Identify which cell holds the provided text, then report its (X, Y) central coordinate. 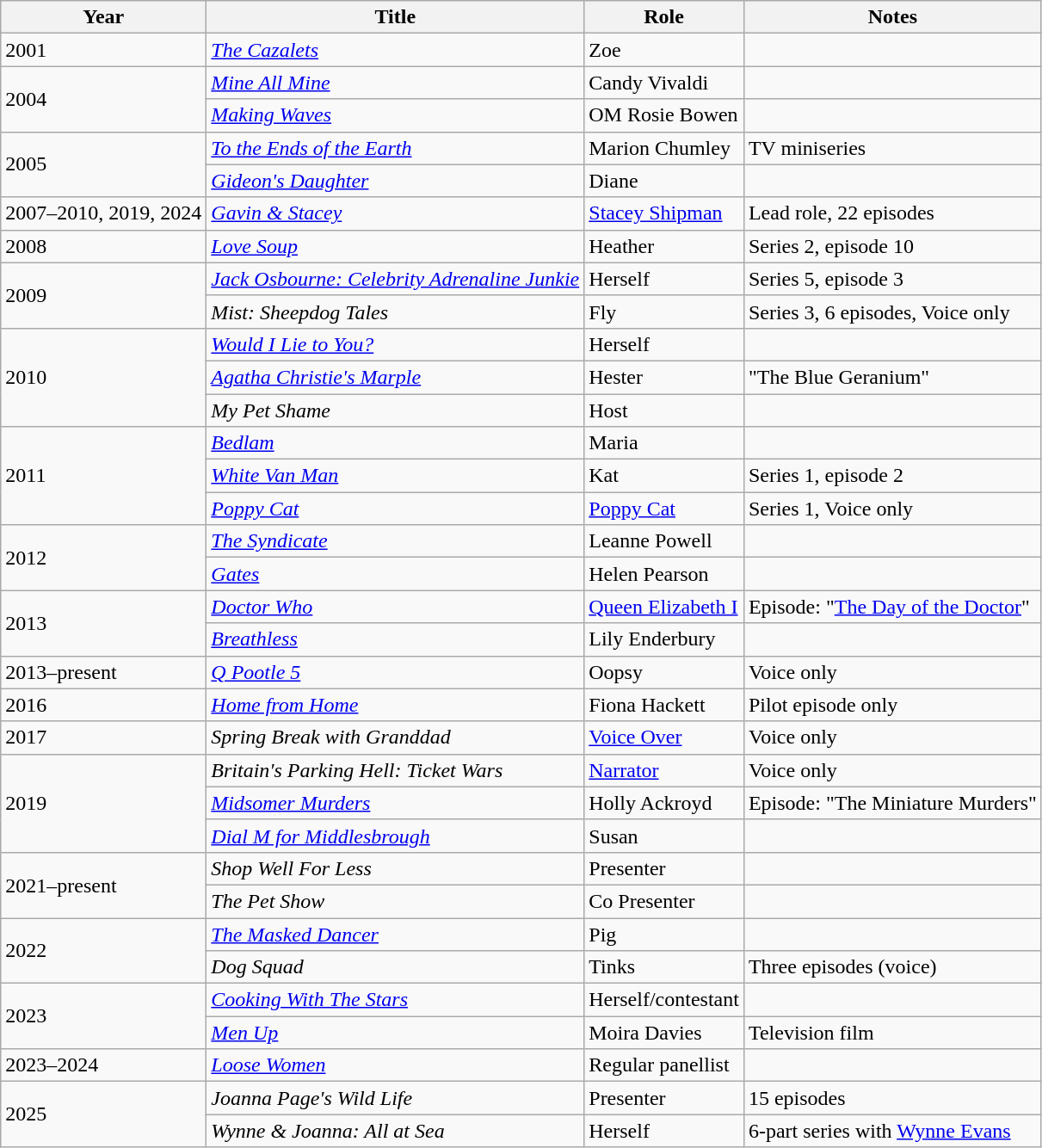
Leanne Powell (664, 541)
Series 1, episode 2 (892, 476)
6-part series with Wynne Evans (892, 1131)
Television film (892, 1033)
Home from Home (396, 705)
Notes (892, 17)
2005 (103, 164)
My Pet Shame (396, 410)
2023–2024 (103, 1065)
Cooking With The Stars (396, 1000)
Would I Lie to You? (396, 344)
2016 (103, 705)
To the Ends of the Earth (396, 148)
Loose Women (396, 1065)
2012 (103, 558)
Series 2, episode 10 (892, 246)
Series 1, Voice only (892, 509)
Diane (664, 181)
Three episodes (voice) (892, 967)
Midsomer Murders (396, 803)
Tinks (664, 967)
2021–present (103, 885)
Fly (664, 312)
Lead role, 22 episodes (892, 213)
Pig (664, 934)
Dial M for Middlesbrough (396, 836)
Zoe (664, 50)
Kat (664, 476)
Helen Pearson (664, 574)
15 episodes (892, 1098)
Gideon's Daughter (396, 181)
Voice Over (664, 738)
2010 (103, 377)
The Masked Dancer (396, 934)
Joanna Page's Wild Life (396, 1098)
Maria (664, 443)
2023 (103, 1016)
2017 (103, 738)
Series 5, episode 3 (892, 279)
2009 (103, 295)
Host (664, 410)
Bedlam (396, 443)
Series 3, 6 episodes, Voice only (892, 312)
Moira Davies (664, 1033)
2007–2010, 2019, 2024 (103, 213)
Mine All Mine (396, 83)
The Syndicate (396, 541)
2019 (103, 803)
Shop Well For Less (396, 868)
Stacey Shipman (664, 213)
2025 (103, 1114)
Spring Break with Granddad (396, 738)
Narrator (664, 770)
Pilot episode only (892, 705)
Wynne & Joanna: All at Sea (396, 1131)
2011 (103, 476)
TV miniseries (892, 148)
The Pet Show (396, 901)
Love Soup (396, 246)
Episode: "The Miniature Murders" (892, 803)
Men Up (396, 1033)
Q Pootle 5 (396, 672)
Gavin & Stacey (396, 213)
Marion Chumley (664, 148)
Title (396, 17)
Lily Enderbury (664, 639)
2001 (103, 50)
Regular panellist (664, 1065)
2013–present (103, 672)
Mist: Sheepdog Tales (396, 312)
Candy Vivaldi (664, 83)
Co Presenter (664, 901)
Role (664, 17)
2004 (103, 99)
Herself/contestant (664, 1000)
2008 (103, 246)
"The Blue Geranium" (892, 377)
Agatha Christie's Marple (396, 377)
White Van Man (396, 476)
Breathless (396, 639)
Episode: "The Day of the Doctor" (892, 607)
Hester (664, 377)
Making Waves (396, 115)
Queen Elizabeth I (664, 607)
Year (103, 17)
2013 (103, 623)
Britain's Parking Hell: Ticket Wars (396, 770)
Fiona Hackett (664, 705)
Susan (664, 836)
Oopsy (664, 672)
Holly Ackroyd (664, 803)
The Cazalets (396, 50)
2022 (103, 950)
Jack Osbourne: Celebrity Adrenaline Junkie (396, 279)
OM Rosie Bowen (664, 115)
Gates (396, 574)
Heather (664, 246)
Dog Squad (396, 967)
Doctor Who (396, 607)
